Detect which cell encompasses the target text, then output its (X, Y) center coordinate. 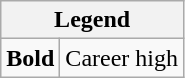
Career high (122, 58)
Legend (92, 20)
Bold (30, 58)
